Pinpoint the cell where the given text exists, returning its [X, Y] midpoint coordinate. 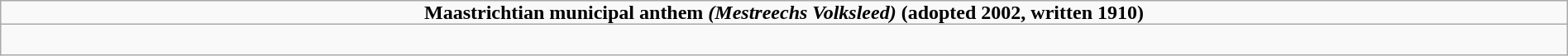
Maastrichtian municipal anthem (Mestreechs Volksleed) (adopted 2002, written 1910) [784, 12]
